From the cell containing the given text, extract its center point as (x, y) coordinate. 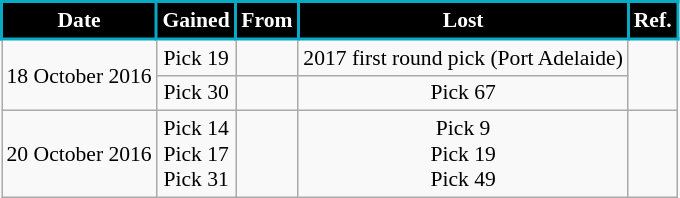
Pick 67 (463, 93)
Gained (196, 20)
Date (80, 20)
From (268, 20)
Pick 30 (196, 93)
2017 first round pick (Port Adelaide) (463, 57)
20 October 2016 (80, 154)
Ref. (652, 20)
18 October 2016 (80, 75)
Pick 19 (196, 57)
Pick 9Pick 19Pick 49 (463, 154)
Lost (463, 20)
Pick 14Pick 17Pick 31 (196, 154)
